Provide the [x, y] coordinate of the cell's center where the given text is located.  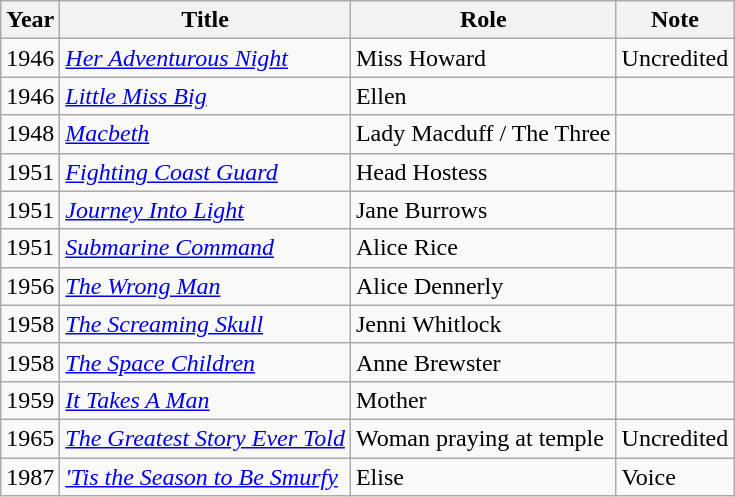
Head Hostess [483, 172]
1956 [30, 286]
Lady Macduff / The Three [483, 134]
1965 [30, 438]
Journey Into Light [206, 210]
Note [675, 20]
Role [483, 20]
1959 [30, 400]
The Space Children [206, 362]
Alice Dennerly [483, 286]
Macbeth [206, 134]
Voice [675, 477]
Ellen [483, 96]
Mother [483, 400]
Jane Burrows [483, 210]
Miss Howard [483, 58]
Her Adventurous Night [206, 58]
'Tis the Season to Be Smurfy [206, 477]
1987 [30, 477]
Jenni Whitlock [483, 324]
Little Miss Big [206, 96]
Anne Brewster [483, 362]
The Screaming Skull [206, 324]
1948 [30, 134]
Fighting Coast Guard [206, 172]
Year [30, 20]
Submarine Command [206, 248]
The Greatest Story Ever Told [206, 438]
The Wrong Man [206, 286]
Alice Rice [483, 248]
Woman praying at temple [483, 438]
It Takes A Man [206, 400]
Elise [483, 477]
Title [206, 20]
